Detect which cell encompasses the target text, then output its [x, y] center coordinate. 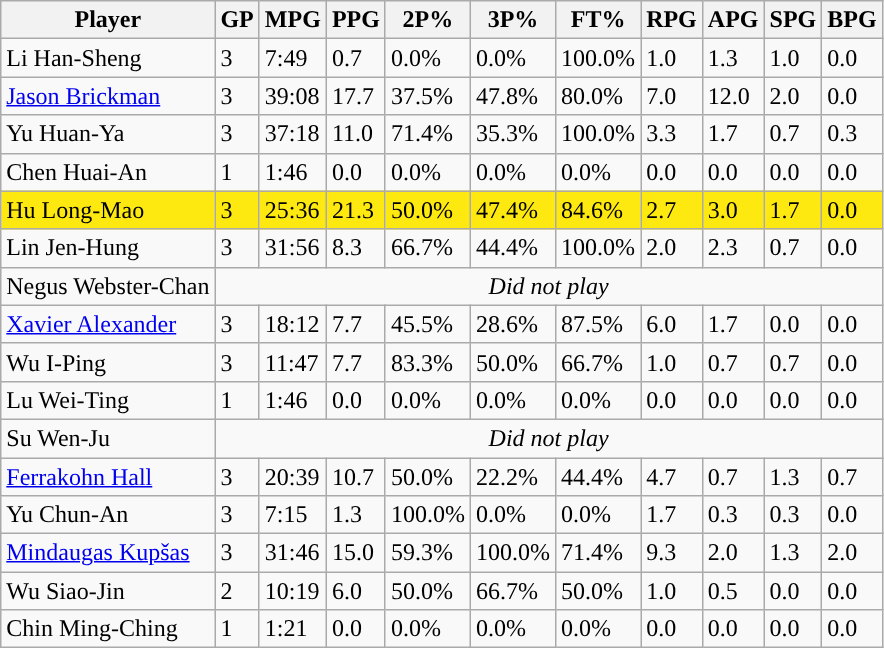
Hu Long-Mao [108, 210]
3.0 [733, 210]
9.3 [672, 553]
Chin Ming-Ching [108, 629]
Li Han-Sheng [108, 58]
Wu Siao-Jin [108, 591]
PPG [356, 20]
28.6% [512, 324]
0.5 [733, 591]
8.3 [356, 248]
10.7 [356, 477]
MPG [292, 20]
Mindaugas Kupšas [108, 553]
FT% [598, 20]
Ferrakohn Hall [108, 477]
2 [237, 591]
7:15 [292, 515]
35.3% [512, 134]
Su Wen-Ju [108, 438]
Jason Brickman [108, 96]
11.0 [356, 134]
Wu I-Ping [108, 362]
47.4% [512, 210]
11:47 [292, 362]
10:19 [292, 591]
Yu Huan-Ya [108, 134]
RPG [672, 20]
59.3% [428, 553]
3.3 [672, 134]
31:56 [292, 248]
GP [237, 20]
80.0% [598, 96]
APG [733, 20]
SPG [793, 20]
47.8% [512, 96]
1:21 [292, 629]
Xavier Alexander [108, 324]
2.7 [672, 210]
2P% [428, 20]
7:49 [292, 58]
39:08 [292, 96]
2.3 [733, 248]
20:39 [292, 477]
87.5% [598, 324]
15.0 [356, 553]
Negus Webster-Chan [108, 286]
84.6% [598, 210]
17.7 [356, 96]
18:12 [292, 324]
Player [108, 20]
BPG [852, 20]
Yu Chun-An [108, 515]
Lin Jen-Hung [108, 248]
Chen Huai-An [108, 172]
Lu Wei-Ting [108, 400]
12.0 [733, 96]
37:18 [292, 134]
3P% [512, 20]
7.0 [672, 96]
37.5% [428, 96]
83.3% [428, 362]
22.2% [512, 477]
21.3 [356, 210]
45.5% [428, 324]
25:36 [292, 210]
4.7 [672, 477]
31:46 [292, 553]
